Locate the cell with the specified text and output its (x, y) center coordinate. 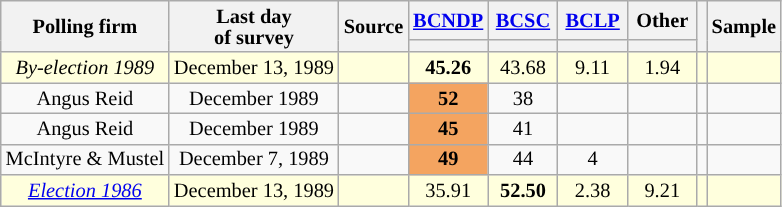
52.50 (523, 190)
9.21 (662, 190)
38 (523, 98)
December 7, 1989 (254, 160)
Other (662, 20)
BCNDP (448, 20)
43.68 (523, 68)
41 (523, 128)
By-election 1989 (85, 68)
1.94 (662, 68)
45 (448, 128)
Polling firm (85, 26)
Sample (744, 26)
9.11 (593, 68)
45.26 (448, 68)
McIntyre & Mustel (85, 160)
44 (523, 160)
49 (448, 160)
4 (593, 160)
52 (448, 98)
Last day of survey (254, 26)
Election 1986 (85, 190)
BCLP (593, 20)
35.91 (448, 190)
Source (374, 26)
2.38 (593, 190)
BCSC (523, 20)
